Detect which cell encompasses the target text, then output its [X, Y] center coordinate. 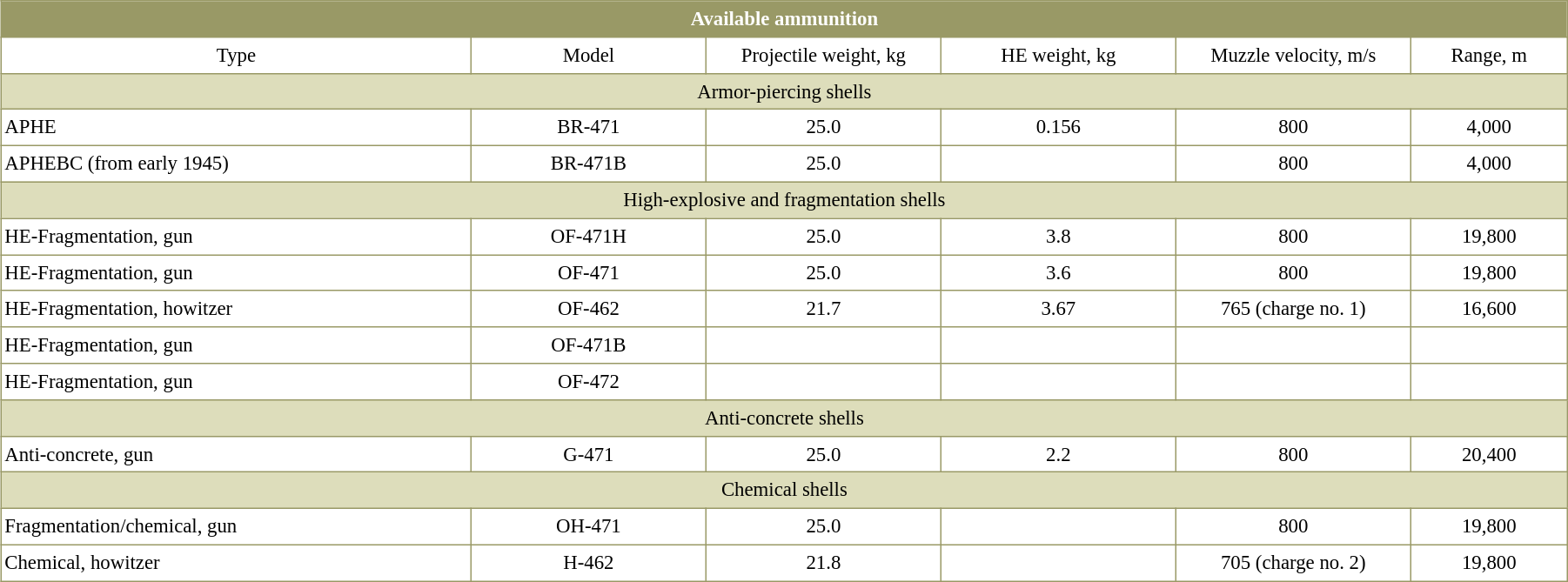
BR-471B [588, 164]
High-explosive and fragmentation shells [785, 200]
OF-471В [588, 345]
G-471 [588, 454]
OF-462 [588, 309]
OF-471H [588, 237]
HE weight, kg [1058, 55]
2.2 [1058, 454]
16,600 [1489, 309]
765 (charge no. 1) [1293, 309]
Available ammunition [785, 19]
Type [237, 55]
Fragmentation/chemical, gun [237, 526]
Chemical shells [785, 491]
BR-471 [588, 128]
Anti-concrete, gun [237, 454]
Anti-concrete shells [785, 418]
Range, m [1489, 55]
Chemical, howitzer [237, 563]
0.156 [1058, 128]
OF-471 [588, 273]
3.67 [1058, 309]
3.6 [1058, 273]
Muzzle velocity, m/s [1293, 55]
705 (charge no. 2) [1293, 563]
21.7 [823, 309]
Projectile weight, kg [823, 55]
Model [588, 55]
21.8 [823, 563]
HE-Fragmentation, howitzer [237, 309]
OH-471 [588, 526]
АРНЕВС (from early 1945) [237, 164]
20,400 [1489, 454]
OF-472 [588, 382]
Armor-piercing shells [785, 91]
АРНЕ [237, 128]
H-462 [588, 563]
3.8 [1058, 237]
